Capture the cell that displays the provided text and extract its (X, Y) central coordinate. 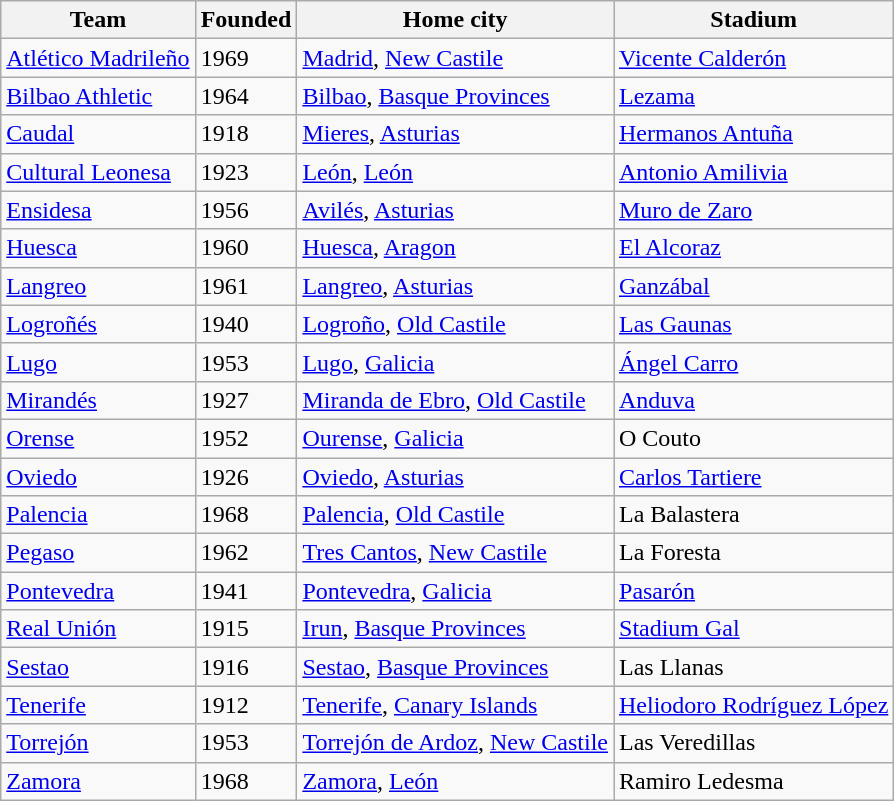
León, León (456, 172)
Orense (98, 438)
Pontevedra, Galicia (456, 591)
Palencia (98, 515)
Bilbao, Basque Provinces (456, 96)
Ourense, Galicia (456, 438)
Ganzábal (754, 286)
Ensidesa (98, 210)
Stadium (754, 20)
Real Unión (98, 629)
El Alcoraz (754, 248)
Antonio Amilivia (754, 172)
Oviedo, Asturias (456, 477)
Palencia, Old Castile (456, 515)
1916 (246, 667)
1961 (246, 286)
La Balastera (754, 515)
Avilés, Asturias (456, 210)
1940 (246, 324)
Las Veredillas (754, 743)
1969 (246, 58)
Tres Cantos, New Castile (456, 553)
1952 (246, 438)
Tenerife (98, 705)
Las Gaunas (754, 324)
Team (98, 20)
Ángel Carro (754, 362)
Caudal (98, 134)
Zamora (98, 781)
1964 (246, 96)
Langreo, Asturias (456, 286)
Carlos Tartiere (754, 477)
1956 (246, 210)
Huesca (98, 248)
Zamora, León (456, 781)
Ramiro Ledesma (754, 781)
Sestao (98, 667)
Las Llanas (754, 667)
Stadium Gal (754, 629)
Langreo (98, 286)
1962 (246, 553)
Hermanos Antuña (754, 134)
1912 (246, 705)
Lugo (98, 362)
1915 (246, 629)
Irun, Basque Provinces (456, 629)
Torrejón de Ardoz, New Castile (456, 743)
1923 (246, 172)
Muro de Zaro (754, 210)
Mirandés (98, 400)
Lezama (754, 96)
Bilbao Athletic (98, 96)
Mieres, Asturias (456, 134)
O Couto (754, 438)
1918 (246, 134)
Huesca, Aragon (456, 248)
Pasarón (754, 591)
Home city (456, 20)
Sestao, Basque Provinces (456, 667)
Founded (246, 20)
Logroñés (98, 324)
Oviedo (98, 477)
Vicente Calderón (754, 58)
Cultural Leonesa (98, 172)
1927 (246, 400)
1926 (246, 477)
Anduva (754, 400)
Atlético Madrileño (98, 58)
Miranda de Ebro, Old Castile (456, 400)
Heliodoro Rodríguez López (754, 705)
1960 (246, 248)
Lugo, Galicia (456, 362)
Madrid, New Castile (456, 58)
Logroño, Old Castile (456, 324)
Torrejón (98, 743)
La Foresta (754, 553)
Pegaso (98, 553)
1941 (246, 591)
Tenerife, Canary Islands (456, 705)
Pontevedra (98, 591)
